Pinpoint the cell where the given text exists, returning its (X, Y) midpoint coordinate. 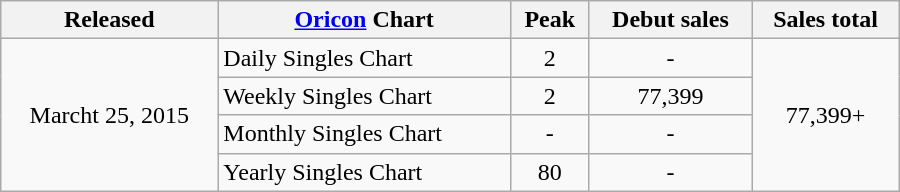
77,399+ (826, 115)
Peak (550, 20)
Daily Singles Chart (364, 58)
Sales total (826, 20)
Released (110, 20)
80 (550, 172)
Weekly Singles Chart (364, 96)
Oricon Chart (364, 20)
Marcht 25, 2015 (110, 115)
77,399 (670, 96)
Yearly Singles Chart (364, 172)
Debut sales (670, 20)
Monthly Singles Chart (364, 134)
